Output the [X, Y] coordinate of the center of the cell containing the given text.  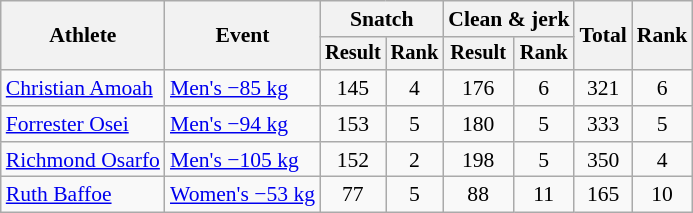
Total [602, 36]
180 [478, 124]
Richmond Osarfo [83, 160]
Event [242, 36]
88 [478, 195]
152 [353, 160]
Athlete [83, 36]
Men's −105 kg [242, 160]
2 [415, 160]
321 [602, 88]
10 [662, 195]
145 [353, 88]
Forrester Osei [83, 124]
11 [544, 195]
77 [353, 195]
Snatch [382, 19]
350 [602, 160]
Women's −53 kg [242, 195]
Men's −94 kg [242, 124]
153 [353, 124]
176 [478, 88]
Clean & jerk [508, 19]
Men's −85 kg [242, 88]
198 [478, 160]
Christian Amoah [83, 88]
333 [602, 124]
Ruth Baffoe [83, 195]
165 [602, 195]
